Capture the cell that displays the provided text and extract its [x, y] central coordinate. 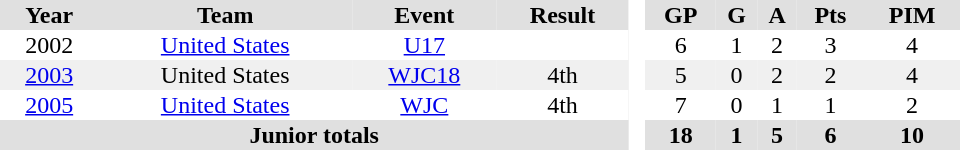
G [737, 15]
10 [912, 135]
Team [225, 15]
Result [563, 15]
3 [830, 45]
U17 [424, 45]
7 [681, 105]
2005 [49, 105]
Year [49, 15]
Junior totals [314, 135]
WJC [424, 105]
2003 [49, 75]
2002 [49, 45]
WJC18 [424, 75]
A [778, 15]
Pts [830, 15]
Event [424, 15]
18 [681, 135]
GP [681, 15]
PIM [912, 15]
